Scan for the cell matching the given text and deliver its (x, y) coordinate at center. 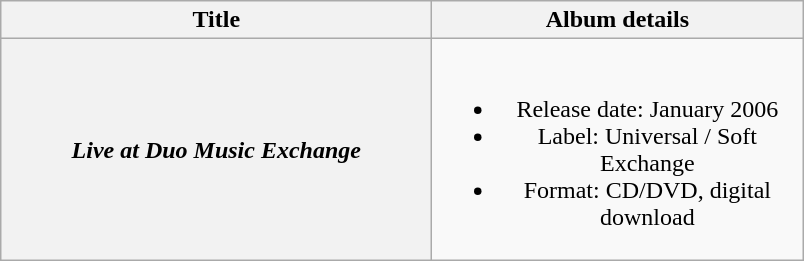
Live at Duo Music Exchange (216, 150)
Album details (618, 20)
Release date: January 2006Label: Universal / Soft ExchangeFormat: CD/DVD, digital download (618, 150)
Title (216, 20)
